Locate the cell with the specified text and output its (x, y) center coordinate. 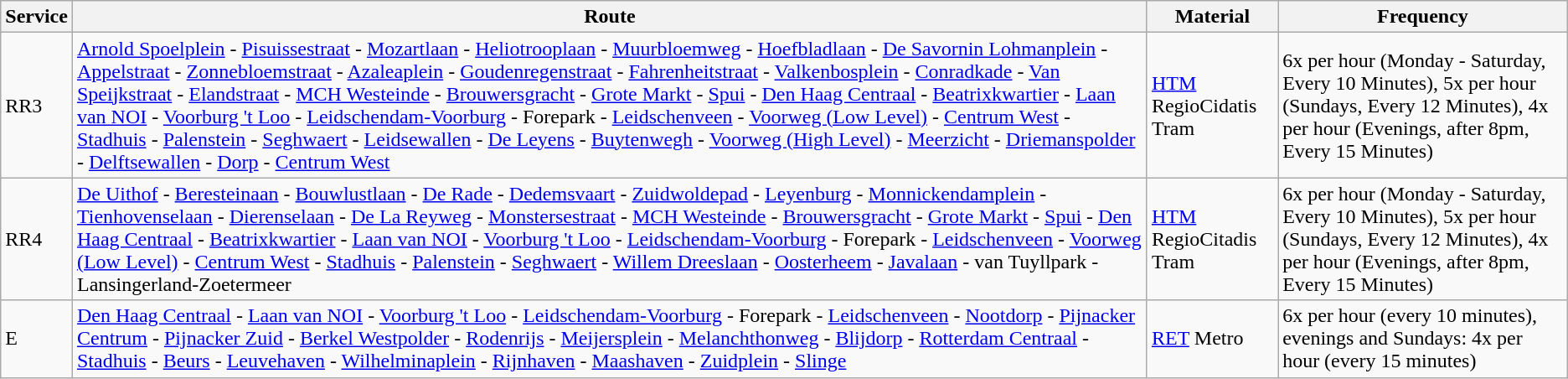
RR4 (37, 239)
6x per hour (every 10 minutes), evenings and Sundays: 4x per hour (every 15 minutes) (1423, 339)
RET Metro (1212, 339)
Frequency (1423, 17)
RR3 (37, 106)
E (37, 339)
Service (37, 17)
HTM RegioCidatis Tram (1212, 106)
Material (1212, 17)
Route (610, 17)
HTM RegioCitadis Tram (1212, 239)
